Return (x, y) of the center of cell containing provided text 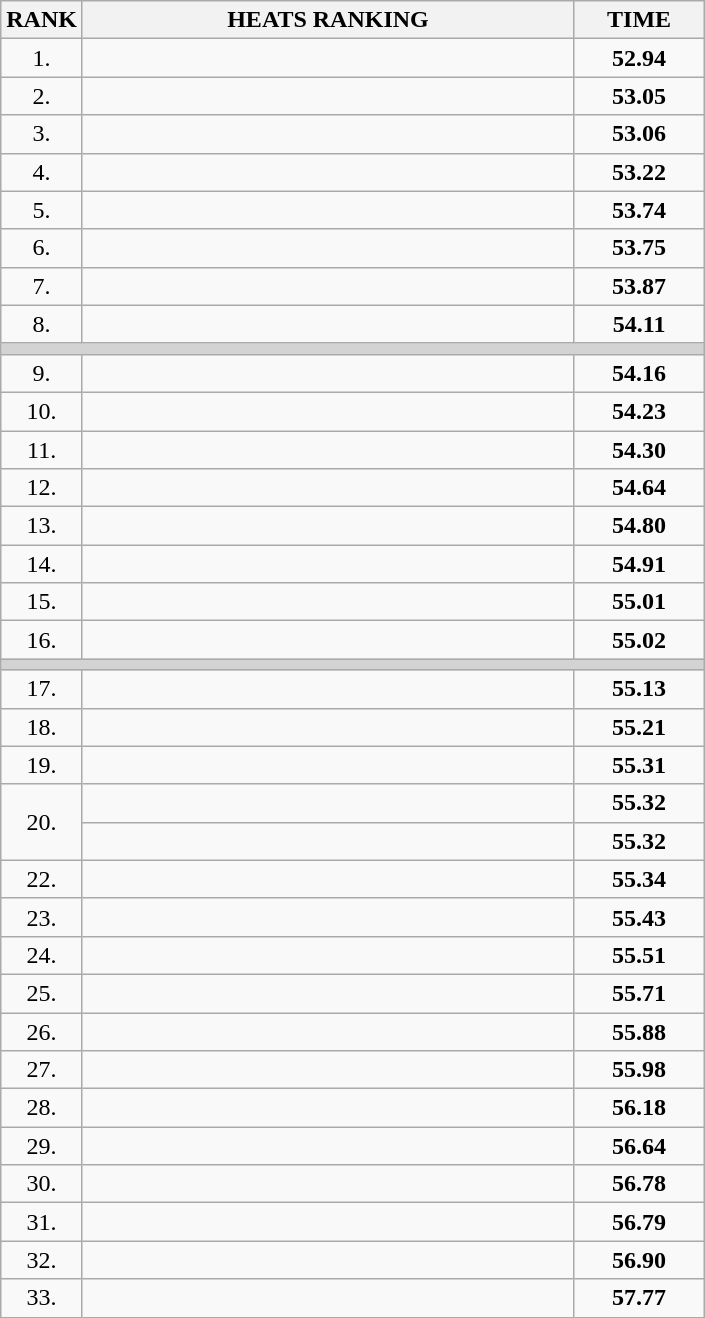
2. (42, 96)
6. (42, 248)
55.31 (640, 765)
56.64 (640, 1146)
HEATS RANKING (328, 20)
30. (42, 1184)
54.23 (640, 411)
31. (42, 1222)
20. (42, 822)
53.05 (640, 96)
4. (42, 172)
24. (42, 955)
55.02 (640, 640)
11. (42, 449)
52.94 (640, 58)
55.51 (640, 955)
53.74 (640, 210)
27. (42, 1070)
55.34 (640, 879)
56.79 (640, 1222)
1. (42, 58)
3. (42, 134)
54.64 (640, 488)
RANK (42, 20)
25. (42, 993)
9. (42, 373)
33. (42, 1298)
55.88 (640, 1031)
55.43 (640, 917)
55.01 (640, 602)
28. (42, 1108)
55.21 (640, 727)
53.06 (640, 134)
54.11 (640, 324)
7. (42, 286)
8. (42, 324)
57.77 (640, 1298)
TIME (640, 20)
53.22 (640, 172)
53.87 (640, 286)
56.18 (640, 1108)
54.80 (640, 526)
56.90 (640, 1260)
12. (42, 488)
56.78 (640, 1184)
19. (42, 765)
54.30 (640, 449)
26. (42, 1031)
32. (42, 1260)
13. (42, 526)
5. (42, 210)
22. (42, 879)
18. (42, 727)
10. (42, 411)
54.16 (640, 373)
16. (42, 640)
15. (42, 602)
55.98 (640, 1070)
55.71 (640, 993)
55.13 (640, 689)
29. (42, 1146)
14. (42, 564)
54.91 (640, 564)
23. (42, 917)
53.75 (640, 248)
17. (42, 689)
